Scan for the cell matching the given text and deliver its [X, Y] coordinate at center. 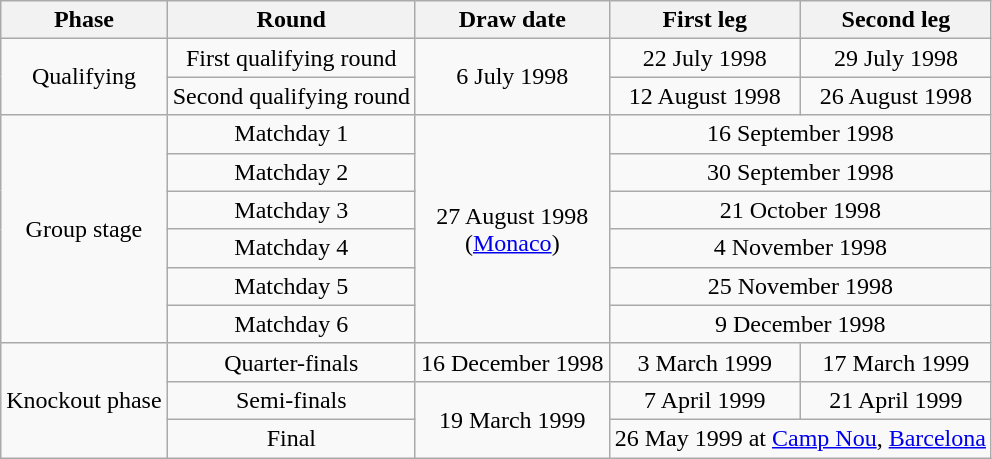
Matchday 2 [291, 172]
16 September 1998 [800, 134]
Draw date [512, 20]
Knockout phase [84, 400]
26 August 1998 [896, 96]
21 April 1999 [896, 400]
22 July 1998 [704, 58]
4 November 1998 [800, 248]
Matchday 1 [291, 134]
9 December 1998 [800, 324]
19 March 1999 [512, 419]
12 August 1998 [704, 96]
7 April 1999 [704, 400]
Matchday 5 [291, 286]
Group stage [84, 229]
Matchday 6 [291, 324]
First qualifying round [291, 58]
Round [291, 20]
Semi-finals [291, 400]
17 March 1999 [896, 362]
25 November 1998 [800, 286]
Qualifying [84, 77]
6 July 1998 [512, 77]
30 September 1998 [800, 172]
3 March 1999 [704, 362]
Matchday 3 [291, 210]
Final [291, 438]
Phase [84, 20]
Second qualifying round [291, 96]
27 August 1998(Monaco) [512, 229]
29 July 1998 [896, 58]
Matchday 4 [291, 248]
First leg [704, 20]
16 December 1998 [512, 362]
21 October 1998 [800, 210]
Quarter-finals [291, 362]
Second leg [896, 20]
26 May 1999 at Camp Nou, Barcelona [800, 438]
